Search for the cell housing the specified text and yield its (X, Y) center coordinate. 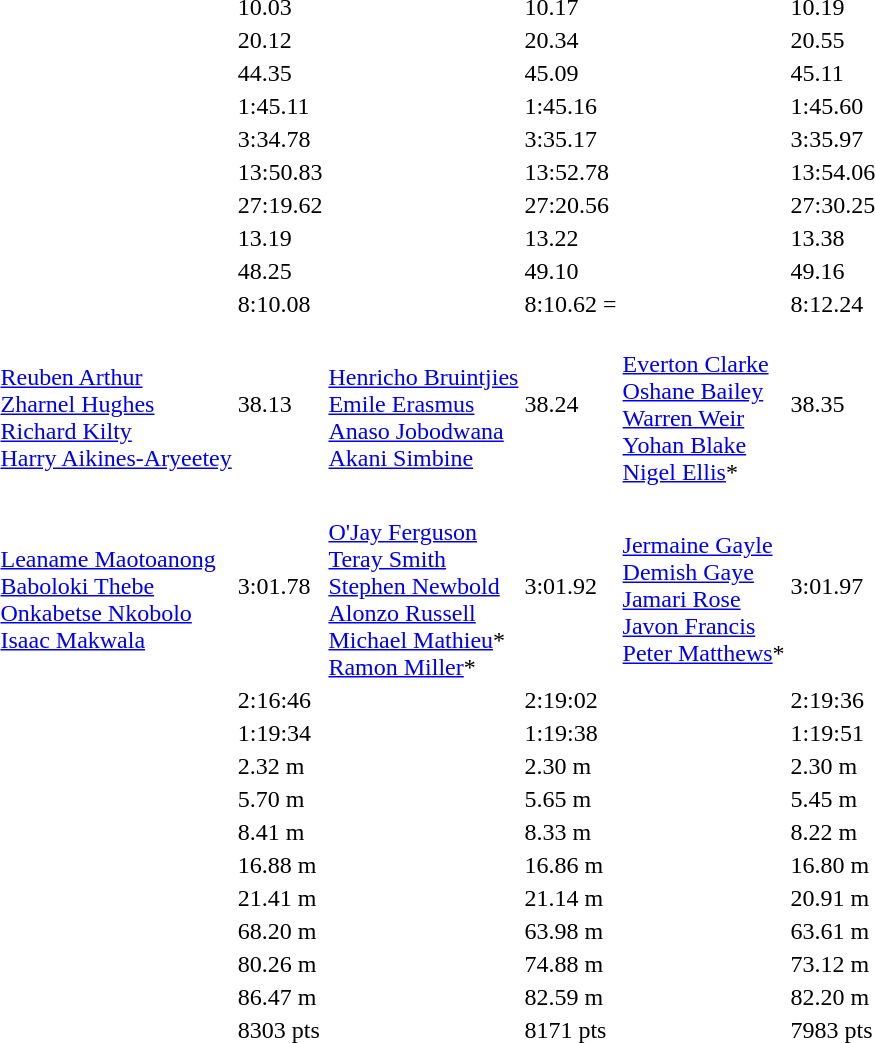
Everton ClarkeOshane BaileyWarren WeirYohan BlakeNigel Ellis* (704, 404)
2:16:46 (280, 700)
8:10.08 (280, 304)
8.41 m (280, 832)
3:35.17 (570, 139)
86.47 m (280, 997)
63.98 m (570, 931)
13:50.83 (280, 172)
21.41 m (280, 898)
38.13 (280, 404)
27:19.62 (280, 205)
8:10.62 = (570, 304)
13.19 (280, 238)
13:52.78 (570, 172)
2.30 m (570, 766)
3:01.92 (570, 586)
80.26 m (280, 964)
1:45.16 (570, 106)
44.35 (280, 73)
13.22 (570, 238)
1:19:34 (280, 733)
45.09 (570, 73)
68.20 m (280, 931)
O'Jay FergusonTeray SmithStephen NewboldAlonzo RussellMichael Mathieu*Ramon Miller* (424, 586)
3:01.78 (280, 586)
20.34 (570, 40)
82.59 m (570, 997)
Henricho BruintjiesEmile ErasmusAnaso JobodwanaAkani Simbine (424, 404)
20.12 (280, 40)
38.24 (570, 404)
48.25 (280, 271)
1:45.11 (280, 106)
5.65 m (570, 799)
74.88 m (570, 964)
16.86 m (570, 865)
Jermaine GayleDemish GayeJamari RoseJavon FrancisPeter Matthews* (704, 586)
8.33 m (570, 832)
2:19:02 (570, 700)
3:34.78 (280, 139)
21.14 m (570, 898)
2.32 m (280, 766)
5.70 m (280, 799)
49.10 (570, 271)
1:19:38 (570, 733)
16.88 m (280, 865)
27:20.56 (570, 205)
